Locate the cell with the specified text and output its (x, y) center coordinate. 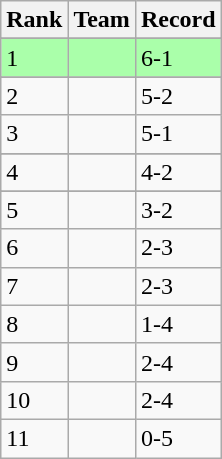
9 (34, 362)
4 (34, 172)
6 (34, 248)
10 (34, 400)
3-2 (178, 210)
1-4 (178, 324)
8 (34, 324)
7 (34, 286)
Team (102, 20)
5-1 (178, 134)
6-1 (178, 58)
Rank (34, 20)
4-2 (178, 172)
Record (178, 20)
5-2 (178, 96)
5 (34, 210)
2 (34, 96)
3 (34, 134)
1 (34, 58)
0-5 (178, 438)
11 (34, 438)
